Pinpoint the cell where the given text exists, returning its [X, Y] midpoint coordinate. 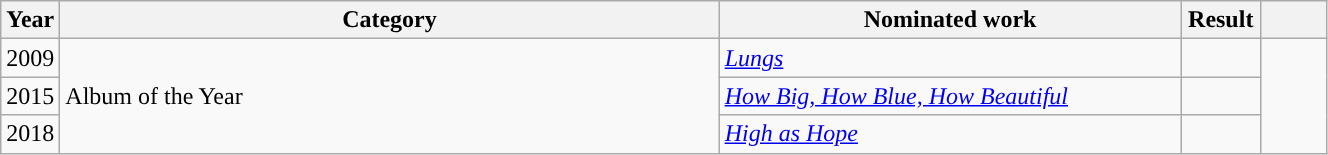
Year [30, 20]
Result [1221, 20]
Category [390, 20]
High as Hope [950, 134]
How Big, How Blue, How Beautiful [950, 96]
2018 [30, 134]
Nominated work [950, 20]
2009 [30, 58]
Album of the Year [390, 96]
Lungs [950, 58]
2015 [30, 96]
